Scan for the cell matching the given text and deliver its [x, y] coordinate at center. 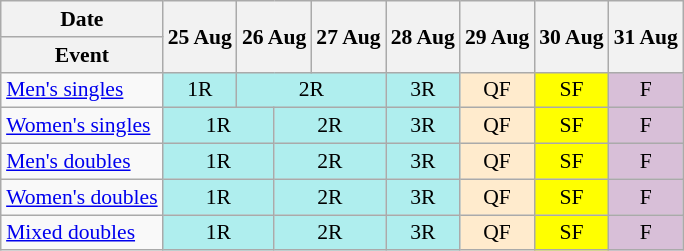
29 Aug [497, 36]
27 Aug [348, 36]
Women's singles [82, 126]
30 Aug [571, 36]
31 Aug [646, 36]
26 Aug [274, 36]
Men's singles [82, 90]
25 Aug [200, 36]
28 Aug [423, 36]
Date [82, 19]
Men's doubles [82, 161]
Event [82, 54]
Women's doubles [82, 197]
Mixed doubles [82, 232]
